Output the [x, y] coordinate of the center of the cell containing the given text.  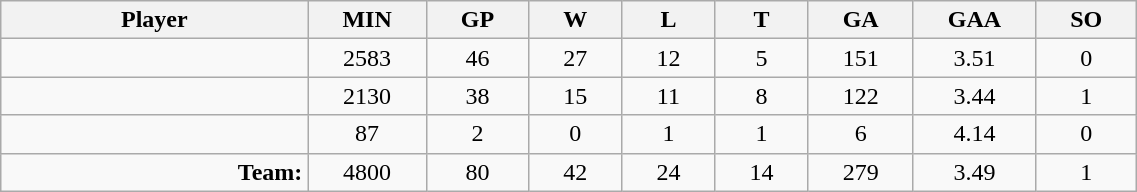
3.44 [974, 96]
42 [576, 172]
Team: [154, 172]
122 [860, 96]
2130 [367, 96]
4.14 [974, 134]
5 [762, 58]
12 [668, 58]
38 [477, 96]
279 [860, 172]
2583 [367, 58]
24 [668, 172]
14 [762, 172]
80 [477, 172]
L [668, 20]
46 [477, 58]
15 [576, 96]
3.51 [974, 58]
W [576, 20]
27 [576, 58]
Player [154, 20]
T [762, 20]
8 [762, 96]
GA [860, 20]
GP [477, 20]
6 [860, 134]
GAA [974, 20]
2 [477, 134]
3.49 [974, 172]
151 [860, 58]
SO [1086, 20]
87 [367, 134]
MIN [367, 20]
11 [668, 96]
4800 [367, 172]
